Extract the (X, Y) coordinate from the center of the cell holding the provided text.  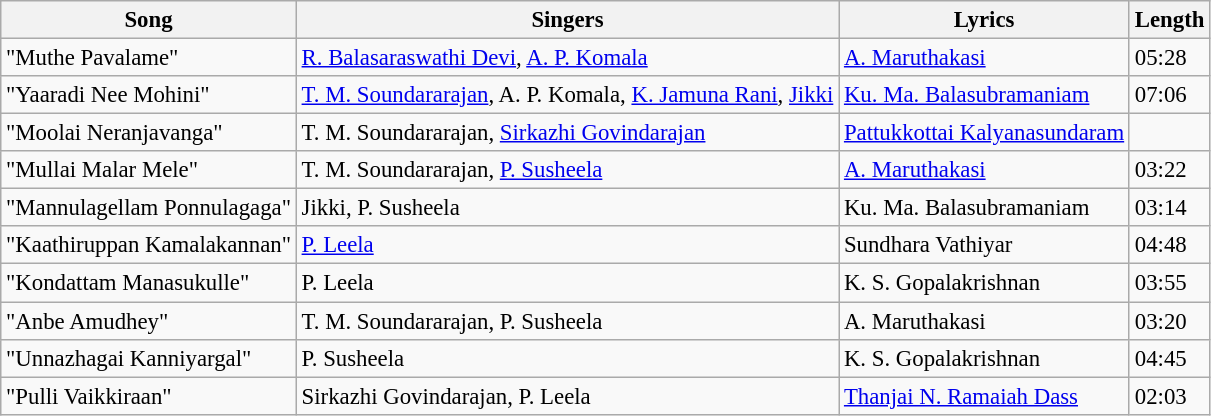
"Unnazhagai Kanniyargal" (149, 358)
03:14 (1169, 208)
"Moolai Neranjavanga" (149, 133)
02:03 (1169, 396)
"Pulli Vaikkiraan" (149, 396)
04:48 (1169, 245)
"Kondattam Manasukulle" (149, 283)
Lyrics (984, 20)
03:55 (1169, 283)
Jikki, P. Susheela (567, 208)
P. Susheela (567, 358)
T. M. Soundararajan, A. P. Komala, K. Jamuna Rani, Jikki (567, 95)
Pattukkottai Kalyanasundaram (984, 133)
05:28 (1169, 58)
Song (149, 20)
"Kaathiruppan Kamalakannan" (149, 245)
R. Balasaraswathi Devi, A. P. Komala (567, 58)
07:06 (1169, 95)
Sundhara Vathiyar (984, 245)
Thanjai N. Ramaiah Dass (984, 396)
"Anbe Amudhey" (149, 321)
03:20 (1169, 321)
03:22 (1169, 170)
Sirkazhi Govindarajan, P. Leela (567, 396)
"Yaaradi Nee Mohini" (149, 95)
"Mullai Malar Mele" (149, 170)
T. M. Soundararajan, Sirkazhi Govindarajan (567, 133)
04:45 (1169, 358)
Singers (567, 20)
"Muthe Pavalame" (149, 58)
"Mannulagellam Ponnulagaga" (149, 208)
Length (1169, 20)
